Return [X, Y] of the center of cell containing provided text 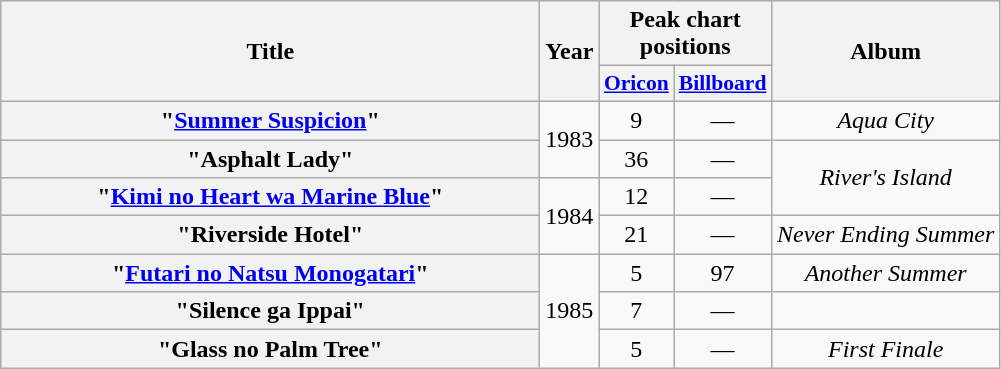
36 [636, 159]
"Summer Suspicion" [270, 120]
Billboard [723, 84]
"Asphalt Lady" [270, 159]
Never Ending Summer [885, 235]
"Silence ga Ippai" [270, 311]
7 [636, 311]
Album [885, 52]
River's Island [885, 178]
9 [636, 120]
First Finale [885, 349]
97 [723, 273]
"Glass no Palm Tree" [270, 349]
"Riverside Hotel" [270, 235]
1983 [570, 139]
Another Summer [885, 273]
Peak chart positions [686, 34]
12 [636, 197]
Title [270, 52]
1985 [570, 311]
"Kimi no Heart wa Marine Blue" [270, 197]
"Futari no Natsu Monogatari" [270, 273]
1984 [570, 216]
Oricon [636, 84]
21 [636, 235]
Aqua City [885, 120]
Year [570, 52]
